Provide the [X, Y] coordinate of the cell's center where the given text is located.  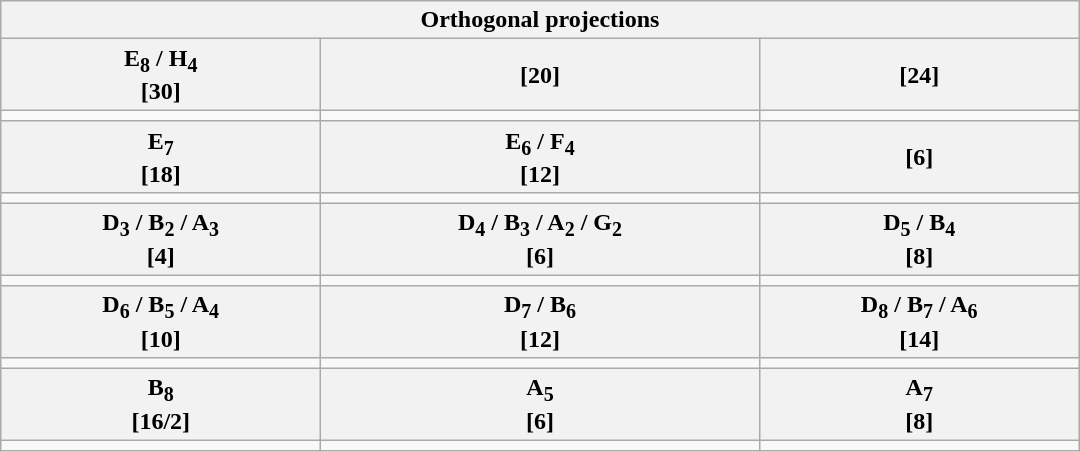
[24] [919, 74]
D4 / B3 / A2 / G2[6] [540, 240]
E6 / F4[12] [540, 156]
B8[16/2] [161, 404]
D5 / B4[8] [919, 240]
D3 / B2 / A3[4] [161, 240]
[20] [540, 74]
E7[18] [161, 156]
D8 / B7 / A6[14] [919, 322]
D7 / B6[12] [540, 322]
A5[6] [540, 404]
[6] [919, 156]
A7[8] [919, 404]
D6 / B5 / A4[10] [161, 322]
E8 / H4[30] [161, 74]
Orthogonal projections [540, 20]
